Determine the [x, y] coordinate at the center of the cell enclosing the given text.  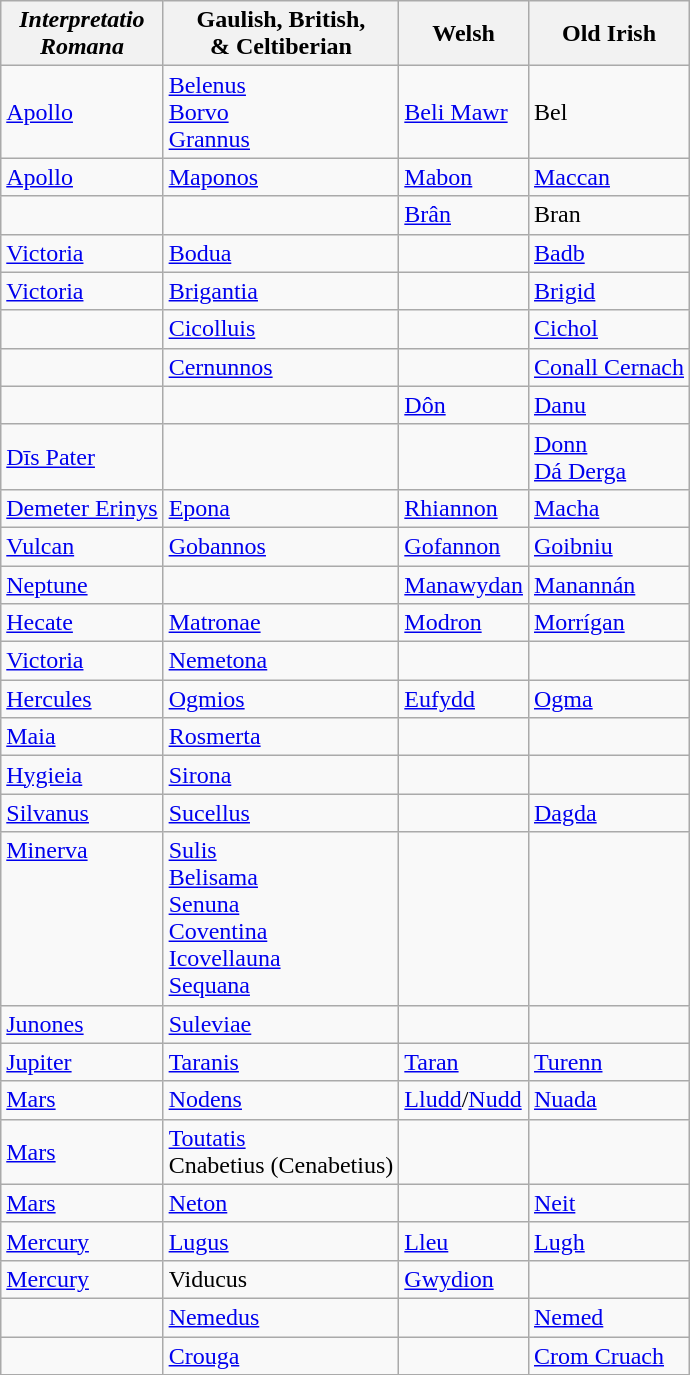
Lugus [281, 1241]
Modron [464, 623]
Gofannon [464, 546]
Bodua [281, 253]
Taran [464, 1062]
Manannán [608, 585]
Silvanus [82, 813]
Maponos [281, 177]
Donn Dá Derga [608, 456]
Bel [608, 112]
Crom Cruach [608, 1355]
Lleu [464, 1241]
Rosmerta [281, 737]
Goibniu [608, 546]
Rhiannon [464, 508]
Hecate [82, 623]
Neptune [82, 585]
Hygieia [82, 775]
Gobannos [281, 546]
Toutatis Cnabetius (Cenabetius) [281, 1152]
InterpretatioRomana [82, 34]
Welsh [464, 34]
Nemetona [281, 661]
Vulcan [82, 546]
Bran [608, 215]
Ogmios [281, 699]
Neton [281, 1203]
Viducus [281, 1279]
Nemedus [281, 1317]
Nemed [608, 1317]
Minerva [82, 918]
Morrígan [608, 623]
Brigantia [281, 291]
Dagda [608, 813]
Junones [82, 1024]
Beli Mawr [464, 112]
Danu [608, 405]
Turenn [608, 1062]
Neit [608, 1203]
Brân [464, 215]
Dôn [464, 405]
Lugh [608, 1241]
Jupiter [82, 1062]
Manawydan [464, 585]
Cernunnos [281, 367]
SulisBelisamaSenunaCoventinaIcovellaunaSequana [281, 918]
Nodens [281, 1100]
Mabon [464, 177]
Epona [281, 508]
Cicolluis [281, 329]
Hercules [82, 699]
Maccan [608, 177]
Taranis [281, 1062]
Eufydd [464, 699]
Nuada [608, 1100]
Maia [82, 737]
Lludd/Nudd [464, 1100]
Gwydion [464, 1279]
BelenusBorvoGrannus [281, 112]
Cichol [608, 329]
Demeter Erinys [82, 508]
Conall Cernach [608, 367]
Old Irish [608, 34]
Dīs Pater [82, 456]
Sucellus [281, 813]
Gaulish, British,& Celtiberian [281, 34]
Ogma [608, 699]
Crouga [281, 1355]
Badb [608, 253]
Macha [608, 508]
Sirona [281, 775]
Matronae [281, 623]
Suleviae [281, 1024]
Brigid [608, 291]
